Pinpoint the cell where the given text exists, returning its [X, Y] midpoint coordinate. 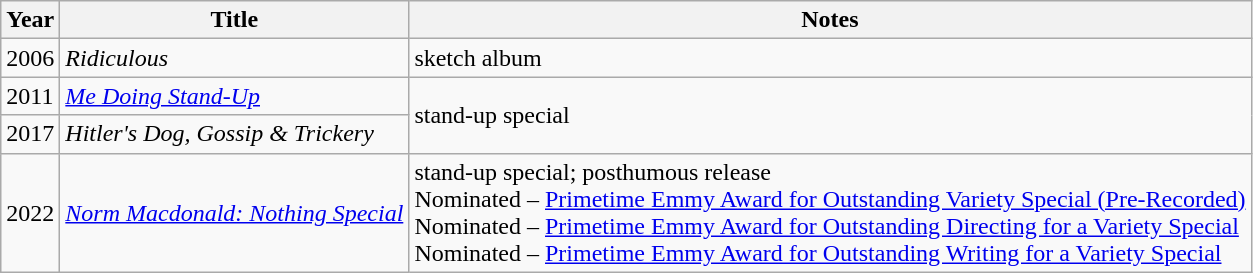
Me Doing Stand-Up [234, 96]
2006 [30, 58]
2022 [30, 212]
Title [234, 20]
sketch album [830, 58]
Hitler's Dog, Gossip & Trickery [234, 134]
stand-up special [830, 115]
Year [30, 20]
Notes [830, 20]
Norm Macdonald: Nothing Special [234, 212]
Ridiculous [234, 58]
2011 [30, 96]
2017 [30, 134]
